Return [x, y] of the center of cell containing provided text 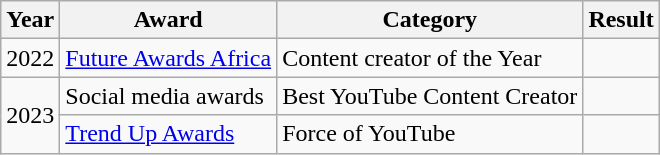
Category [430, 20]
Content creator of the Year [430, 58]
Year [30, 20]
Award [168, 20]
2023 [30, 115]
Future Awards Africa [168, 58]
Best YouTube Content Creator [430, 96]
Trend Up Awards [168, 134]
Social media awards [168, 96]
Result [621, 20]
Force of YouTube [430, 134]
2022 [30, 58]
